Search for the cell housing the specified text and yield its [X, Y] center coordinate. 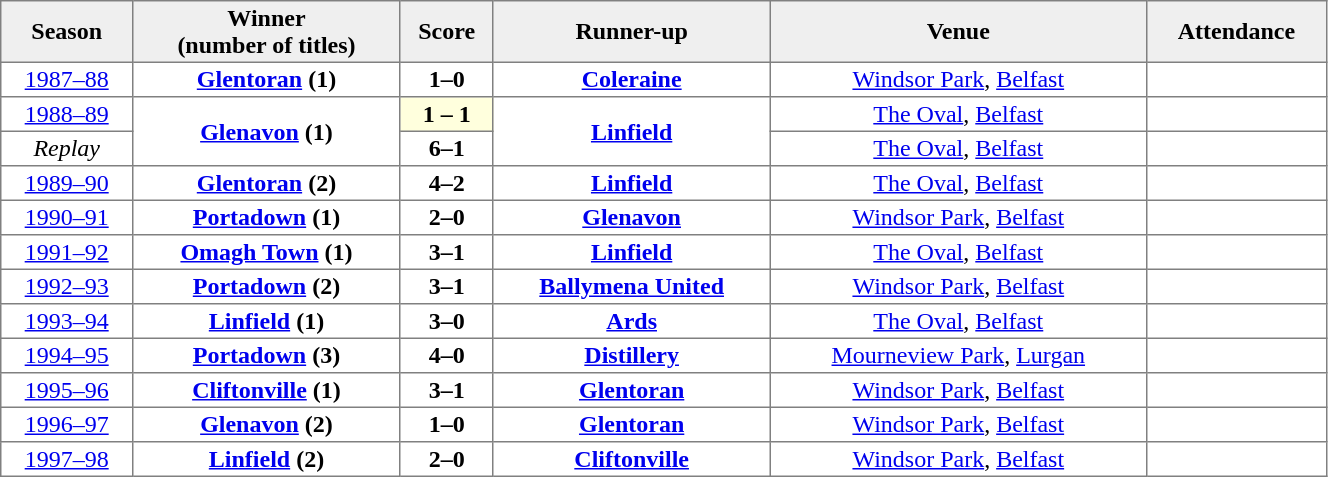
Glenavon (1) [267, 132]
Ards [632, 321]
Glenavon (2) [267, 424]
Runner-up [632, 32]
1997–98 [67, 459]
6–1 [446, 148]
Omagh Town (1) [267, 252]
3–0 [446, 321]
Portadown (1) [267, 217]
Distillery [632, 355]
1989–90 [67, 183]
Score [446, 32]
1995–96 [67, 390]
1993–94 [67, 321]
1992–93 [67, 286]
Linfield (1) [267, 321]
1990–91 [67, 217]
Cliftonville [632, 459]
Venue [958, 32]
Season [67, 32]
Coleraine [632, 79]
Linfield (2) [267, 459]
1988–89 [67, 114]
4–0 [446, 355]
Winner(number of titles) [267, 32]
1996–97 [67, 424]
Glentoran (2) [267, 183]
4–2 [446, 183]
Attendance [1236, 32]
Portadown (2) [267, 286]
Ballymena United [632, 286]
Cliftonville (1) [267, 390]
Replay [67, 148]
1991–92 [67, 252]
1 – 1 [446, 114]
Glentoran (1) [267, 79]
1987–88 [67, 79]
Glenavon [632, 217]
Portadown (3) [267, 355]
1994–95 [67, 355]
Mourneview Park, Lurgan [958, 355]
